Extract the [X, Y] coordinate from the center of the cell holding the provided text.  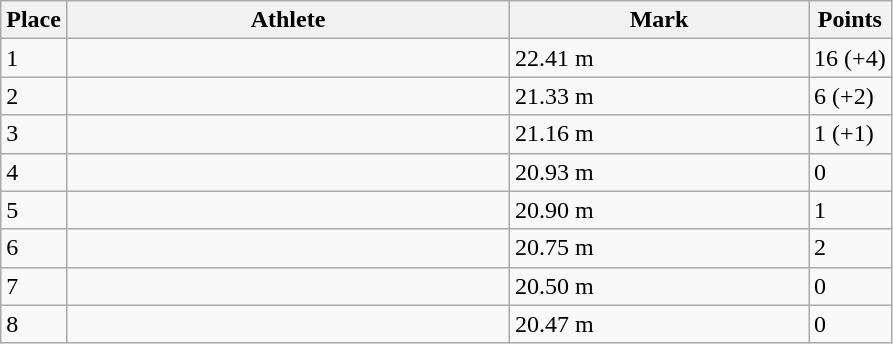
4 [34, 172]
7 [34, 286]
20.75 m [660, 248]
6 [34, 248]
20.90 m [660, 210]
16 (+4) [850, 58]
21.16 m [660, 134]
8 [34, 324]
Place [34, 20]
Athlete [288, 20]
20.50 m [660, 286]
1 (+1) [850, 134]
Points [850, 20]
Mark [660, 20]
22.41 m [660, 58]
20.47 m [660, 324]
20.93 m [660, 172]
6 (+2) [850, 96]
3 [34, 134]
21.33 m [660, 96]
5 [34, 210]
